Identify which cell holds the provided text, then report its (x, y) central coordinate. 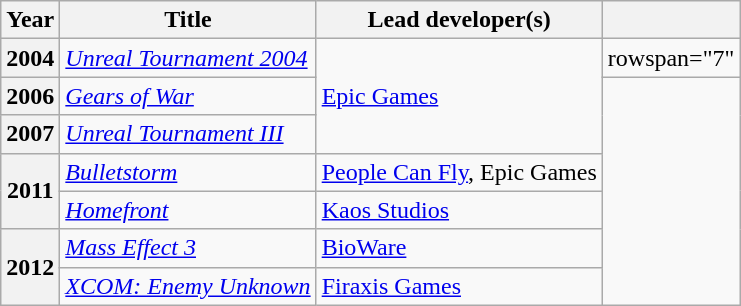
Unreal Tournament 2004 (188, 58)
Mass Effect 3 (188, 248)
Lead developer(s) (459, 20)
Epic Games (459, 96)
Firaxis Games (459, 286)
Unreal Tournament III (188, 134)
2011 (30, 191)
XCOM: Enemy Unknown (188, 286)
rowspan="7" (671, 58)
Homefront (188, 210)
2007 (30, 134)
Gears of War (188, 96)
2004 (30, 58)
People Can Fly, Epic Games (459, 172)
Year (30, 20)
Kaos Studios (459, 210)
2012 (30, 267)
BioWare (459, 248)
2006 (30, 96)
Bulletstorm (188, 172)
Title (188, 20)
